Return the (x, y) coordinate for the center point of the cell that contains the specified text.  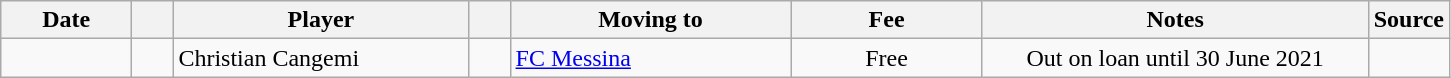
Player (321, 20)
Out on loan until 30 June 2021 (1175, 58)
Notes (1175, 20)
Moving to (650, 20)
FC Messina (650, 58)
Source (1408, 20)
Date (66, 20)
Fee (886, 20)
Christian Cangemi (321, 58)
Free (886, 58)
